For the text-containing cell, return its midpoint in [x, y] coordinate format. 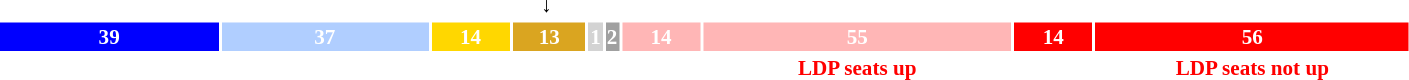
2 [612, 36]
56 [1252, 36]
39 [109, 36]
13 [550, 36]
55 [857, 36]
1 [596, 36]
37 [324, 36]
